Return [x, y] of the center of cell containing provided text 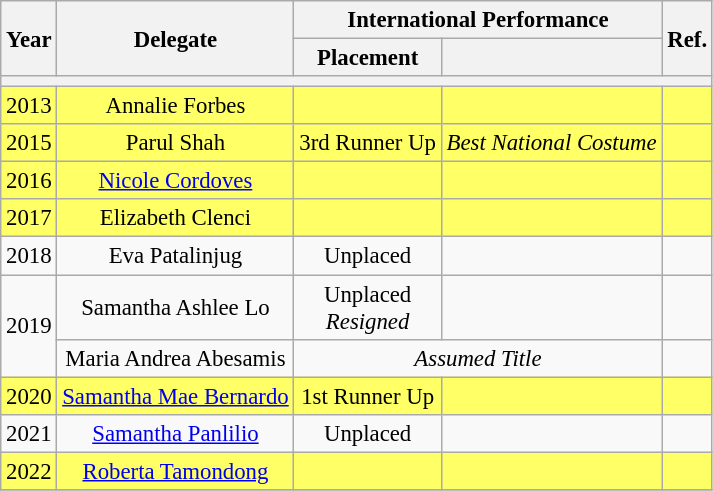
Roberta Tamondong [176, 471]
3rd Runner Up [368, 143]
2019 [29, 326]
2018 [29, 256]
Delegate [176, 38]
2017 [29, 219]
Samantha Ashlee Lo [176, 308]
Placement [368, 58]
2022 [29, 471]
2015 [29, 143]
Elizabeth Clenci [176, 219]
2013 [29, 106]
Year [29, 38]
1st Runner Up [368, 396]
Assumed Title [478, 358]
Parul Shah [176, 143]
Nicole Cordoves [176, 181]
2016 [29, 181]
2021 [29, 433]
Ref. [687, 38]
2020 [29, 396]
Samantha Mae Bernardo [176, 396]
Eva Patalinjug [176, 256]
International Performance [478, 20]
Annalie Forbes [176, 106]
Best National Costume [552, 143]
Maria Andrea Abesamis [176, 358]
UnplacedResigned [368, 308]
Samantha Panlilio [176, 433]
